From the cell containing the given text, extract its center point as (x, y) coordinate. 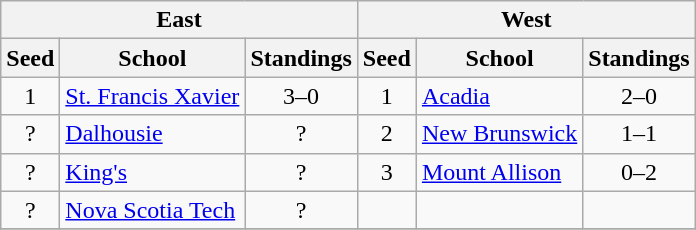
Nova Scotia Tech (152, 210)
West (526, 20)
King's (152, 172)
Mount Allison (499, 172)
2–0 (639, 96)
Acadia (499, 96)
3–0 (301, 96)
East (180, 20)
New Brunswick (499, 134)
0–2 (639, 172)
St. Francis Xavier (152, 96)
1–1 (639, 134)
3 (386, 172)
Dalhousie (152, 134)
2 (386, 134)
